Capture the cell that displays the provided text and extract its (x, y) central coordinate. 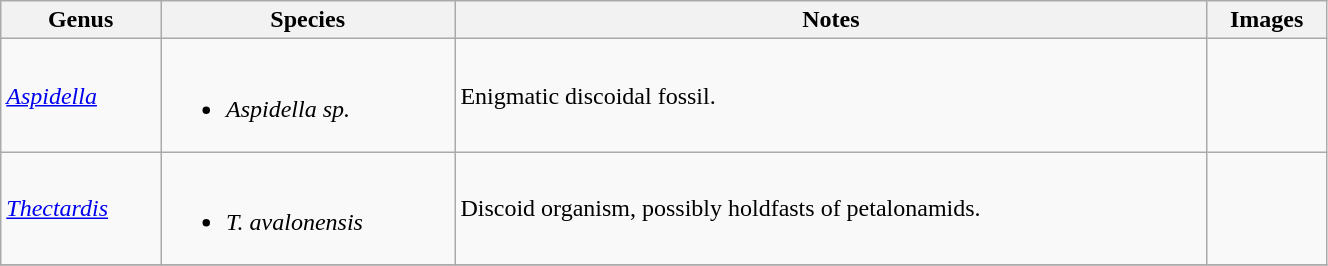
Species (307, 20)
Aspidella (81, 96)
Enigmatic discoidal fossil. (831, 96)
Aspidella sp. (307, 96)
Thectardis (81, 208)
Images (1267, 20)
Discoid organism, possibly holdfasts of petalonamids. (831, 208)
Genus (81, 20)
Notes (831, 20)
T. avalonensis (307, 208)
